Return [x, y] of the center of cell containing provided text 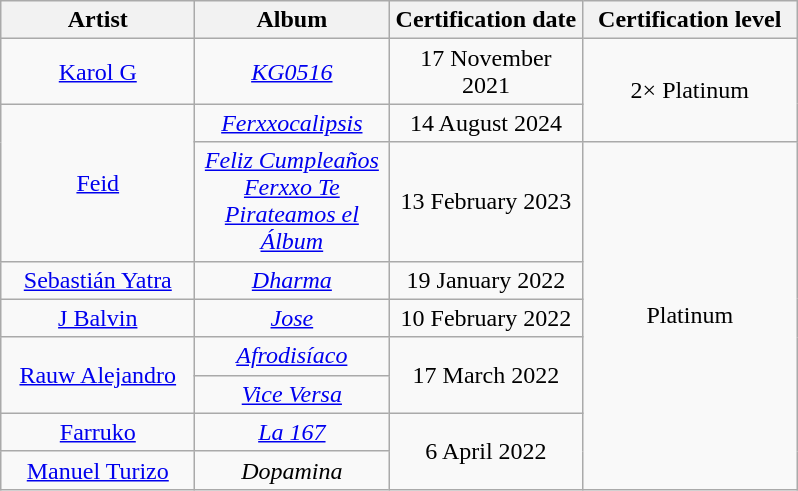
13 February 2023 [486, 202]
Rauw Alejandro [98, 375]
Album [292, 20]
19 January 2022 [486, 280]
17 November 2021 [486, 72]
Vice Versa [292, 394]
Certification date [486, 20]
Afrodisíaco [292, 356]
14 August 2024 [486, 123]
10 February 2022 [486, 318]
17 March 2022 [486, 375]
Certification level [690, 20]
2× Platinum [690, 90]
Artist [98, 20]
La 167 [292, 432]
6 April 2022 [486, 451]
Farruko [98, 432]
Feid [98, 182]
Platinum [690, 316]
Feliz Cumpleaños Ferxxo Te Pirateamos el Álbum [292, 202]
Manuel Turizo [98, 470]
KG0516 [292, 72]
J Balvin [98, 318]
Dopamina [292, 470]
Dharma [292, 280]
Ferxxocalipsis [292, 123]
Sebastián Yatra [98, 280]
Karol G [98, 72]
Jose [292, 318]
